Pinpoint the cell where the given text exists, returning its [x, y] midpoint coordinate. 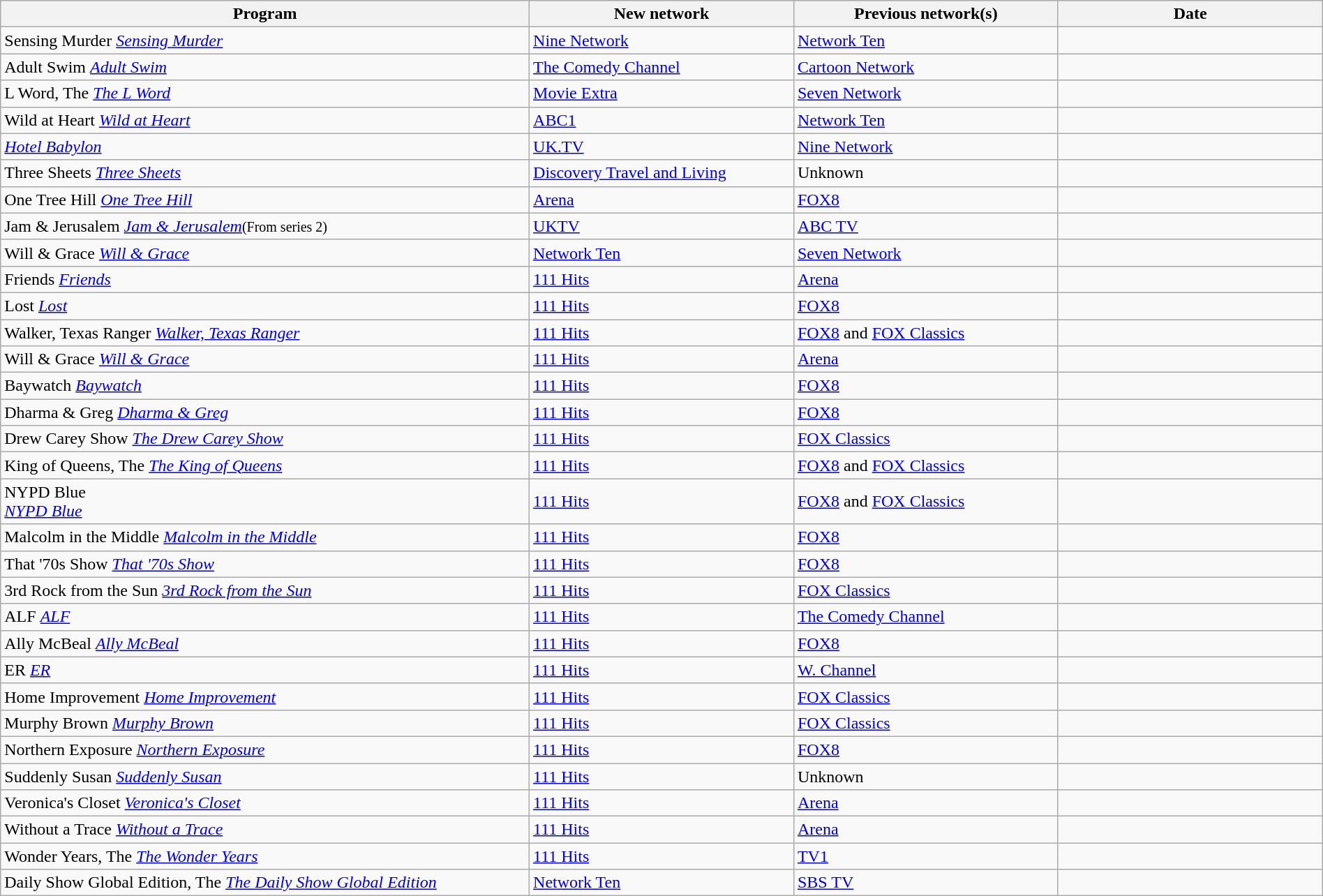
That '70s Show That '70s Show [265, 564]
Three Sheets Three Sheets [265, 173]
ABC1 [661, 120]
Program [265, 14]
SBS TV [925, 883]
Suddenly Susan Suddenly Susan [265, 777]
Veronica's Closet Veronica's Closet [265, 803]
Adult Swim Adult Swim [265, 67]
Baywatch Baywatch [265, 386]
ABC TV [925, 226]
Drew Carey Show The Drew Carey Show [265, 439]
Lost Lost [265, 306]
Murphy Brown Murphy Brown [265, 723]
TV1 [925, 856]
Malcolm in the Middle Malcolm in the Middle [265, 537]
ER ER [265, 670]
UKTV [661, 226]
ALF ALF [265, 617]
Ally McBeal Ally McBeal [265, 643]
Movie Extra [661, 94]
Discovery Travel and Living [661, 173]
Northern Exposure Northern Exposure [265, 749]
Previous network(s) [925, 14]
L Word, The The L Word [265, 94]
W. Channel [925, 670]
Daily Show Global Edition, The The Daily Show Global Edition [265, 883]
Date [1190, 14]
Dharma & Greg Dharma & Greg [265, 412]
Home Improvement Home Improvement [265, 696]
King of Queens, The The King of Queens [265, 465]
New network [661, 14]
Wild at Heart Wild at Heart [265, 120]
Wonder Years, The The Wonder Years [265, 856]
Walker, Texas Ranger Walker, Texas Ranger [265, 333]
Jam & Jerusalem Jam & Jerusalem(From series 2) [265, 226]
Without a Trace Without a Trace [265, 830]
Sensing Murder Sensing Murder [265, 40]
NYPD Blue NYPD Blue [265, 501]
3rd Rock from the Sun 3rd Rock from the Sun [265, 590]
UK.TV [661, 147]
Friends Friends [265, 279]
One Tree Hill One Tree Hill [265, 200]
Cartoon Network [925, 67]
Hotel Babylon [265, 147]
